Pinpoint the cell where the given text exists, returning its [X, Y] midpoint coordinate. 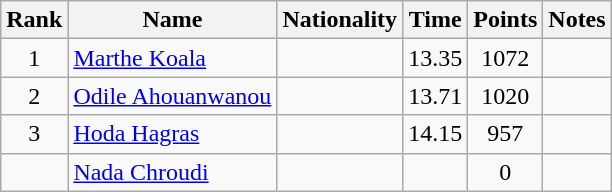
13.35 [436, 58]
Name [172, 20]
Rank [34, 20]
1 [34, 58]
Odile Ahouanwanou [172, 96]
14.15 [436, 134]
Nationality [340, 20]
3 [34, 134]
13.71 [436, 96]
1072 [506, 58]
2 [34, 96]
Time [436, 20]
1020 [506, 96]
Marthe Koala [172, 58]
0 [506, 172]
957 [506, 134]
Points [506, 20]
Notes [577, 20]
Hoda Hagras [172, 134]
Nada Chroudi [172, 172]
